For the text-containing cell, return its midpoint in (X, Y) coordinate format. 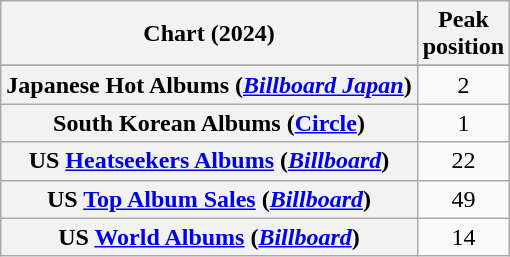
US Top Album Sales (Billboard) (209, 199)
US World Albums (Billboard) (209, 237)
1 (463, 123)
US Heatseekers Albums (Billboard) (209, 161)
49 (463, 199)
22 (463, 161)
Japanese Hot Albums (Billboard Japan) (209, 85)
2 (463, 85)
Peakposition (463, 34)
Chart (2024) (209, 34)
South Korean Albums (Circle) (209, 123)
14 (463, 237)
